Provide the (x, y) coordinate of the cell's center where the given text is located.  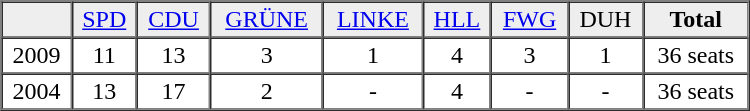
2 (266, 92)
Total (696, 20)
CDU (174, 20)
17 (174, 92)
SPD (104, 20)
HLL (457, 20)
2009 (37, 56)
DUH (606, 20)
2004 (37, 92)
FWG (530, 20)
11 (104, 56)
GRÜNE (266, 20)
LINKE (373, 20)
